Scan for the cell matching the given text and deliver its [X, Y] coordinate at center. 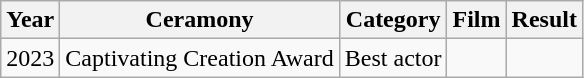
Best actor [393, 58]
2023 [30, 58]
Category [393, 20]
Film [476, 20]
Result [544, 20]
Ceramony [200, 20]
Captivating Creation Award [200, 58]
Year [30, 20]
